Detect which cell encompasses the target text, then output its [X, Y] center coordinate. 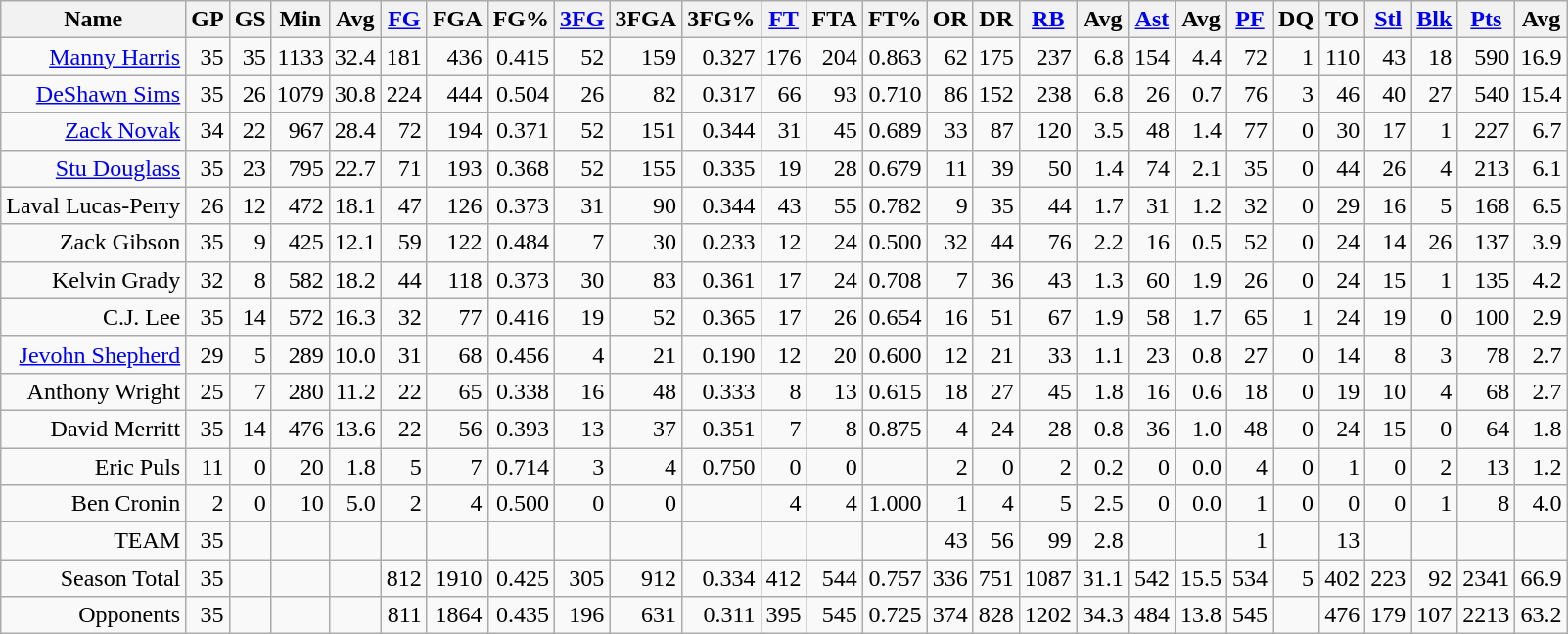
151 [646, 131]
13.6 [354, 429]
159 [646, 57]
280 [300, 391]
118 [457, 280]
FT [783, 20]
107 [1435, 615]
2.5 [1102, 504]
58 [1151, 317]
193 [457, 168]
828 [996, 615]
4.0 [1541, 504]
34 [208, 131]
74 [1151, 168]
78 [1486, 354]
412 [783, 578]
RB [1047, 20]
11.2 [354, 391]
912 [646, 578]
0.233 [721, 243]
0.2 [1102, 467]
4.2 [1541, 280]
Laval Lucas-Perry [94, 205]
51 [996, 317]
25 [208, 391]
0.484 [521, 243]
0.725 [895, 615]
631 [646, 615]
0.416 [521, 317]
6.5 [1541, 205]
4.4 [1200, 57]
Kelvin Grady [94, 280]
46 [1343, 94]
336 [949, 578]
15.4 [1541, 94]
6.1 [1541, 168]
0.371 [521, 131]
DR [996, 20]
0.317 [721, 94]
3.5 [1102, 131]
0.327 [721, 57]
31.1 [1102, 578]
0.654 [895, 317]
OR [949, 20]
22.7 [354, 168]
60 [1151, 280]
66 [783, 94]
55 [834, 205]
FG% [521, 20]
1910 [457, 578]
C.J. Lee [94, 317]
3FGA [646, 20]
0.504 [521, 94]
12.1 [354, 243]
590 [1486, 57]
DQ [1296, 20]
18.2 [354, 280]
1.000 [895, 504]
2.2 [1102, 243]
0.714 [521, 467]
572 [300, 317]
0.6 [1200, 391]
87 [996, 131]
137 [1486, 243]
Zack Gibson [94, 243]
0.333 [721, 391]
34.3 [1102, 615]
213 [1486, 168]
10.0 [354, 354]
71 [403, 168]
444 [457, 94]
967 [300, 131]
Zack Novak [94, 131]
28.4 [354, 131]
175 [996, 57]
179 [1388, 615]
0.875 [895, 429]
1202 [1047, 615]
0.435 [521, 615]
FG [403, 20]
92 [1435, 578]
2213 [1486, 615]
15.5 [1200, 578]
238 [1047, 94]
86 [949, 94]
1864 [457, 615]
18.1 [354, 205]
0.863 [895, 57]
47 [403, 205]
82 [646, 94]
126 [457, 205]
1.3 [1102, 280]
289 [300, 354]
David Merritt [94, 429]
1.0 [1200, 429]
472 [300, 205]
0.689 [895, 131]
TO [1343, 20]
63.2 [1541, 615]
0.782 [895, 205]
Ast [1151, 20]
2341 [1486, 578]
39 [996, 168]
Stl [1388, 20]
GS [251, 20]
100 [1486, 317]
1133 [300, 57]
66.9 [1541, 578]
540 [1486, 94]
3FG [582, 20]
40 [1388, 94]
83 [646, 280]
0.7 [1200, 94]
154 [1151, 57]
1087 [1047, 578]
395 [783, 615]
751 [996, 578]
62 [949, 57]
0.708 [895, 280]
176 [783, 57]
196 [582, 615]
13.8 [1200, 615]
224 [403, 94]
2.1 [1200, 168]
67 [1047, 317]
152 [996, 94]
110 [1343, 57]
Opponents [94, 615]
32.4 [354, 57]
16.3 [354, 317]
2.8 [1102, 541]
0.365 [721, 317]
0.615 [895, 391]
50 [1047, 168]
0.415 [521, 57]
0.393 [521, 429]
812 [403, 578]
5.0 [354, 504]
99 [1047, 541]
120 [1047, 131]
181 [403, 57]
Stu Douglass [94, 168]
59 [403, 243]
0.600 [895, 354]
0.351 [721, 429]
484 [1151, 615]
1.1 [1102, 354]
Ben Cronin [94, 504]
135 [1486, 280]
90 [646, 205]
GP [208, 20]
811 [403, 615]
3FG% [721, 20]
FT% [895, 20]
237 [1047, 57]
0.334 [721, 578]
0.5 [1200, 243]
0.311 [721, 615]
227 [1486, 131]
Jevohn Shepherd [94, 354]
0.190 [721, 354]
544 [834, 578]
542 [1151, 578]
0.361 [721, 280]
122 [457, 243]
374 [949, 615]
FGA [457, 20]
Manny Harris [94, 57]
Name [94, 20]
194 [457, 131]
30.8 [354, 94]
Season Total [94, 578]
1079 [300, 94]
FTA [834, 20]
582 [300, 280]
0.425 [521, 578]
Eric Puls [94, 467]
168 [1486, 205]
0.456 [521, 354]
0.338 [521, 391]
0.750 [721, 467]
TEAM [94, 541]
2.9 [1541, 317]
425 [300, 243]
0.679 [895, 168]
Min [300, 20]
0.757 [895, 578]
534 [1249, 578]
0.710 [895, 94]
37 [646, 429]
436 [457, 57]
DeShawn Sims [94, 94]
Anthony Wright [94, 391]
16.9 [1541, 57]
155 [646, 168]
0.335 [721, 168]
3.9 [1541, 243]
6.7 [1541, 131]
402 [1343, 578]
Pts [1486, 20]
64 [1486, 429]
Blk [1435, 20]
0.368 [521, 168]
223 [1388, 578]
305 [582, 578]
93 [834, 94]
PF [1249, 20]
795 [300, 168]
204 [834, 57]
